Identify which cell holds the provided text, then report its (x, y) central coordinate. 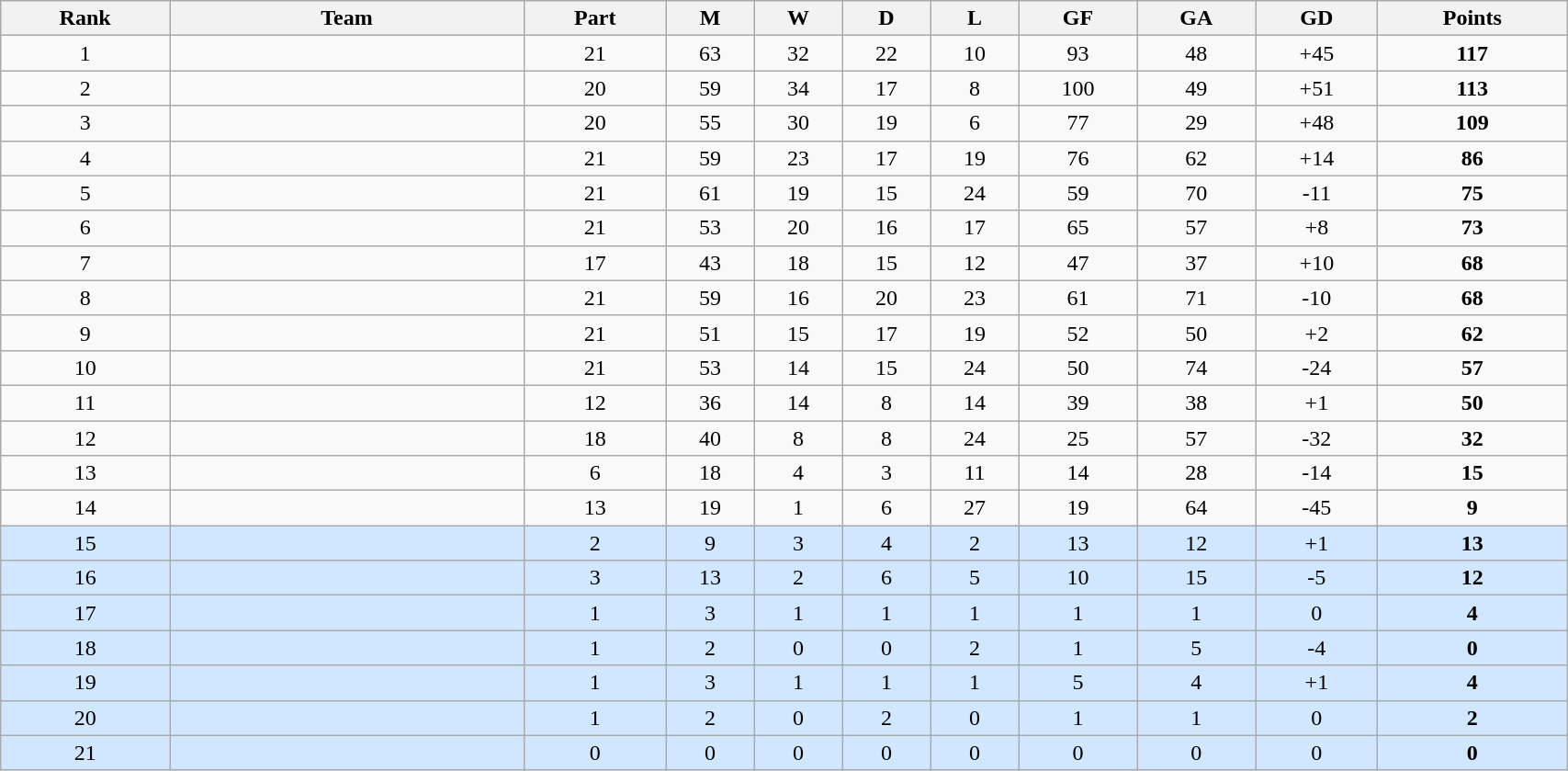
109 (1472, 123)
93 (1078, 53)
49 (1196, 88)
25 (1078, 438)
GD (1317, 18)
27 (975, 508)
+10 (1317, 263)
39 (1078, 403)
W (798, 18)
29 (1196, 123)
36 (710, 403)
-11 (1317, 193)
-5 (1317, 578)
37 (1196, 263)
77 (1078, 123)
100 (1078, 88)
+2 (1317, 333)
28 (1196, 473)
Points (1472, 18)
-45 (1317, 508)
70 (1196, 193)
63 (710, 53)
Team (347, 18)
Rank (85, 18)
L (975, 18)
GA (1196, 18)
52 (1078, 333)
+45 (1317, 53)
34 (798, 88)
D (886, 18)
55 (710, 123)
38 (1196, 403)
71 (1196, 298)
113 (1472, 88)
75 (1472, 193)
51 (710, 333)
-14 (1317, 473)
+51 (1317, 88)
48 (1196, 53)
74 (1196, 368)
73 (1472, 228)
47 (1078, 263)
117 (1472, 53)
GF (1078, 18)
+14 (1317, 158)
+48 (1317, 123)
M (710, 18)
-32 (1317, 438)
64 (1196, 508)
+8 (1317, 228)
-24 (1317, 368)
40 (710, 438)
Part (595, 18)
-10 (1317, 298)
65 (1078, 228)
7 (85, 263)
-4 (1317, 648)
43 (710, 263)
22 (886, 53)
86 (1472, 158)
76 (1078, 158)
30 (798, 123)
